Locate the cell with the specified text and output its [X, Y] center coordinate. 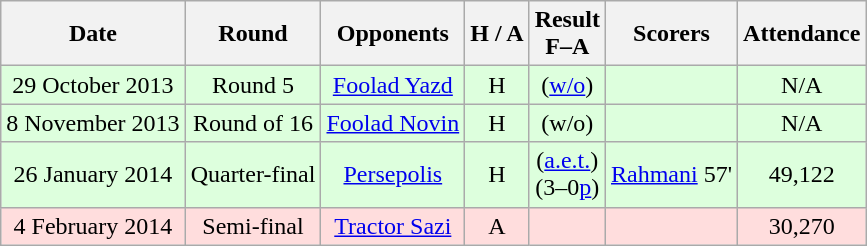
Opponents [393, 34]
(a.e.t.)(3–0p) [567, 174]
Tractor Sazi [393, 226]
Scorers [672, 34]
29 October 2013 [93, 85]
Semi-final [253, 226]
8 November 2013 [93, 123]
Date [93, 34]
26 January 2014 [93, 174]
Attendance [802, 34]
Round of 16 [253, 123]
Foolad Novin [393, 123]
A [497, 226]
Foolad Yazd [393, 85]
Round 5 [253, 85]
Quarter-final [253, 174]
ResultF–A [567, 34]
Persepolis [393, 174]
30,270 [802, 226]
49,122 [802, 174]
Round [253, 34]
Rahmani 57' [672, 174]
4 February 2014 [93, 226]
H / A [497, 34]
